Search for the cell housing the specified text and yield its [x, y] center coordinate. 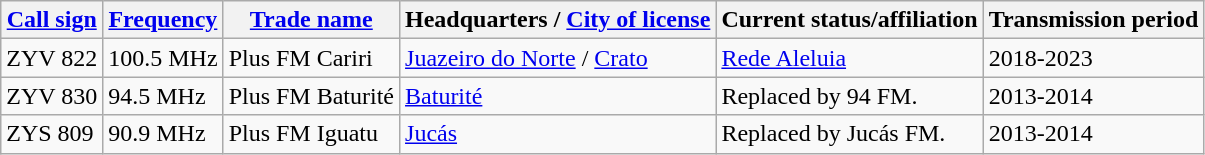
Frequency [163, 20]
Plus FM Baturité [311, 96]
Baturité [558, 96]
2018-2023 [1094, 58]
Current status/affiliation [850, 20]
Call sign [52, 20]
100.5 MHz [163, 58]
Rede Aleluia [850, 58]
Juazeiro do Norte / Crato [558, 58]
Plus FM Iguatu [311, 134]
Trade name [311, 20]
Replaced by 94 FM. [850, 96]
Plus FM Cariri [311, 58]
Replaced by Jucás FM. [850, 134]
ZYV 822 [52, 58]
ZYV 830 [52, 96]
Jucás [558, 134]
94.5 MHz [163, 96]
ZYS 809 [52, 134]
Transmission period [1094, 20]
90.9 MHz [163, 134]
Headquarters / City of license [558, 20]
